Pinpoint the cell where the given text exists, returning its [X, Y] midpoint coordinate. 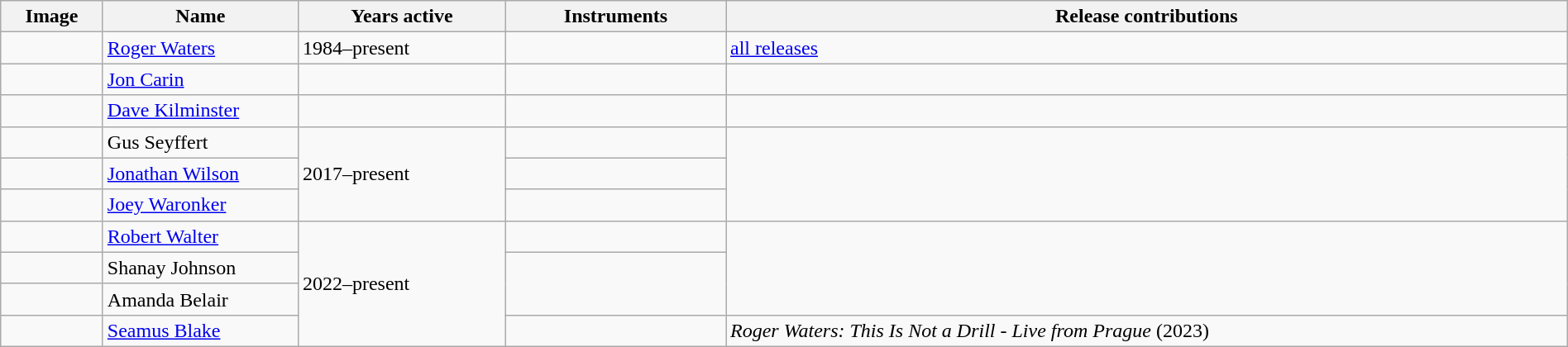
Instruments [615, 17]
Years active [402, 17]
Roger Waters [200, 48]
Robert Walter [200, 236]
Joey Waronker [200, 205]
Release contributions [1147, 17]
Jonathan Wilson [200, 173]
Jon Carin [200, 79]
Image [52, 17]
2022–present [402, 283]
Shanay Johnson [200, 268]
Seamus Blake [200, 330]
1984–present [402, 48]
Roger Waters: This Is Not a Drill - Live from Prague (2023) [1147, 330]
Gus Seyffert [200, 142]
Dave Kilminster [200, 111]
2017–present [402, 173]
Name [200, 17]
all releases [1147, 48]
Amanda Belair [200, 299]
